From the cell containing the given text, extract its center point as [x, y] coordinate. 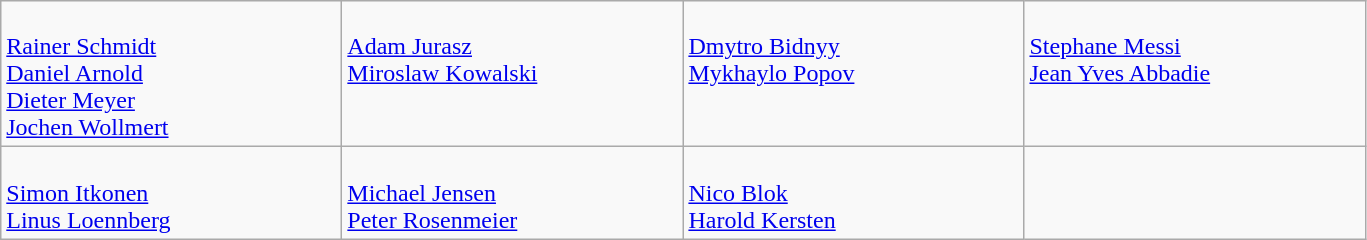
Dmytro BidnyyMykhaylo Popov [854, 74]
Nico BlokHarold Kersten [854, 193]
Adam JuraszMiroslaw Kowalski [512, 74]
Simon ItkonenLinus Loennberg [172, 193]
Michael JensenPeter Rosenmeier [512, 193]
Stephane MessiJean Yves Abbadie [1194, 74]
Rainer SchmidtDaniel ArnoldDieter MeyerJochen Wollmert [172, 74]
